Return [x, y] of the center of cell containing provided text 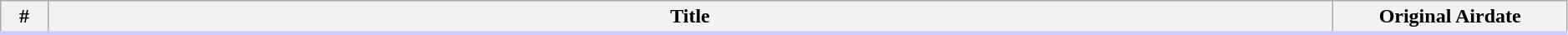
# [24, 17]
Original Airdate [1450, 17]
Title [690, 17]
